Provide the [x, y] coordinate of the cell's center where the given text is located.  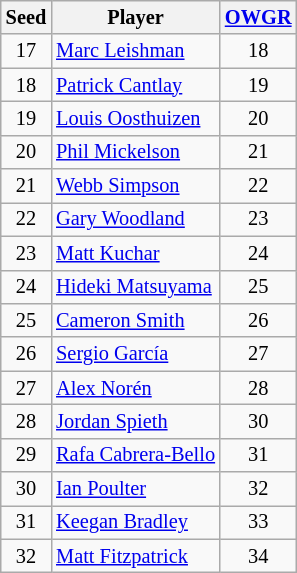
17 [26, 51]
Matt Kuchar [136, 253]
Matt Fitzpatrick [136, 556]
Patrick Cantlay [136, 85]
Rafa Cabrera-Bello [136, 455]
Sergio García [136, 354]
Phil Mickelson [136, 152]
Hideki Matsuyama [136, 287]
Keegan Bradley [136, 522]
Cameron Smith [136, 320]
33 [258, 522]
Alex Norén [136, 388]
Player [136, 17]
Gary Woodland [136, 219]
Marc Leishman [136, 51]
OWGR [258, 17]
34 [258, 556]
Webb Simpson [136, 186]
29 [26, 455]
Seed [26, 17]
Ian Poulter [136, 489]
Jordan Spieth [136, 421]
Louis Oosthuizen [136, 118]
